Return (x, y) of the center of cell containing provided text 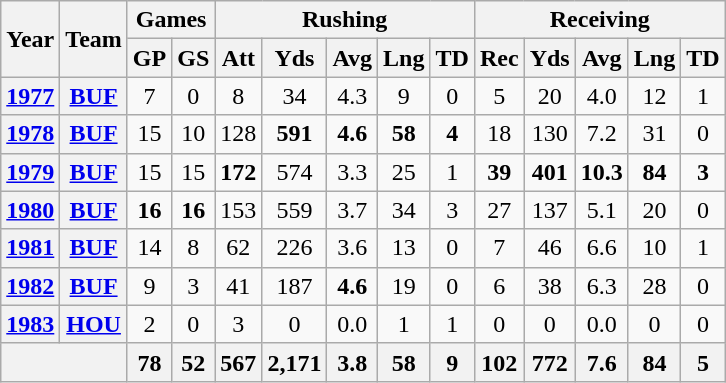
3.6 (352, 248)
102 (499, 362)
14 (149, 248)
1982 (30, 286)
567 (238, 362)
Games (170, 20)
4.0 (602, 96)
52 (194, 362)
Rushing (345, 20)
10.3 (602, 172)
559 (294, 210)
39 (499, 172)
GS (194, 58)
12 (654, 96)
Team (94, 39)
Year (30, 39)
772 (550, 362)
187 (294, 286)
5.1 (602, 210)
Receiving (600, 20)
4.3 (352, 96)
46 (550, 248)
2 (149, 324)
401 (550, 172)
Att (238, 58)
27 (499, 210)
41 (238, 286)
13 (404, 248)
2,171 (294, 362)
1978 (30, 134)
137 (550, 210)
1977 (30, 96)
25 (404, 172)
3.8 (352, 362)
4 (452, 134)
1980 (30, 210)
130 (550, 134)
19 (404, 286)
153 (238, 210)
591 (294, 134)
38 (550, 286)
172 (238, 172)
7.6 (602, 362)
7.2 (602, 134)
78 (149, 362)
6 (499, 286)
GP (149, 58)
1981 (30, 248)
31 (654, 134)
3.3 (352, 172)
128 (238, 134)
6.3 (602, 286)
18 (499, 134)
1979 (30, 172)
3.7 (352, 210)
6.6 (602, 248)
1983 (30, 324)
574 (294, 172)
226 (294, 248)
28 (654, 286)
HOU (94, 324)
62 (238, 248)
Rec (499, 58)
